From the cell containing the given text, extract its center point as [x, y] coordinate. 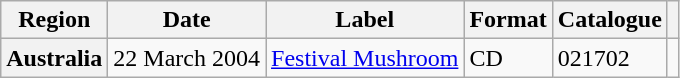
Region [54, 20]
CD [508, 58]
Australia [54, 58]
Festival Mushroom [365, 58]
Label [365, 20]
Date [187, 20]
Catalogue [610, 20]
021702 [610, 58]
Format [508, 20]
22 March 2004 [187, 58]
